From the cell containing the given text, extract its center point as (X, Y) coordinate. 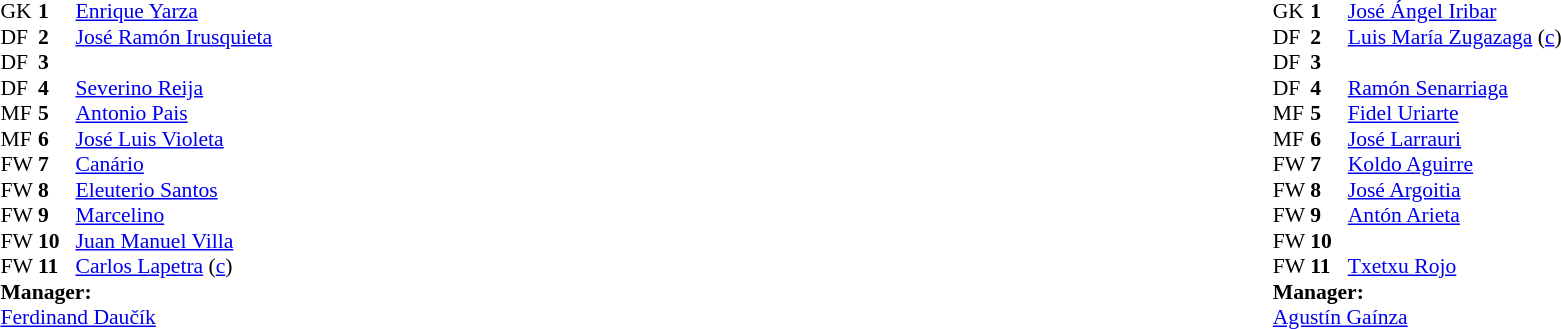
Antonio Pais (174, 113)
José Ramón Irusquieta (174, 37)
Eleuterio Santos (174, 190)
José Luis Violeta (174, 139)
Juan Manuel Villa (174, 241)
Manager: (136, 292)
Marcelino (174, 215)
Severino Reija (174, 88)
Canário (174, 165)
Carlos Lapetra (c) (174, 267)
